Find where the given text appears and provide that cell's center as (x, y) coordinate. 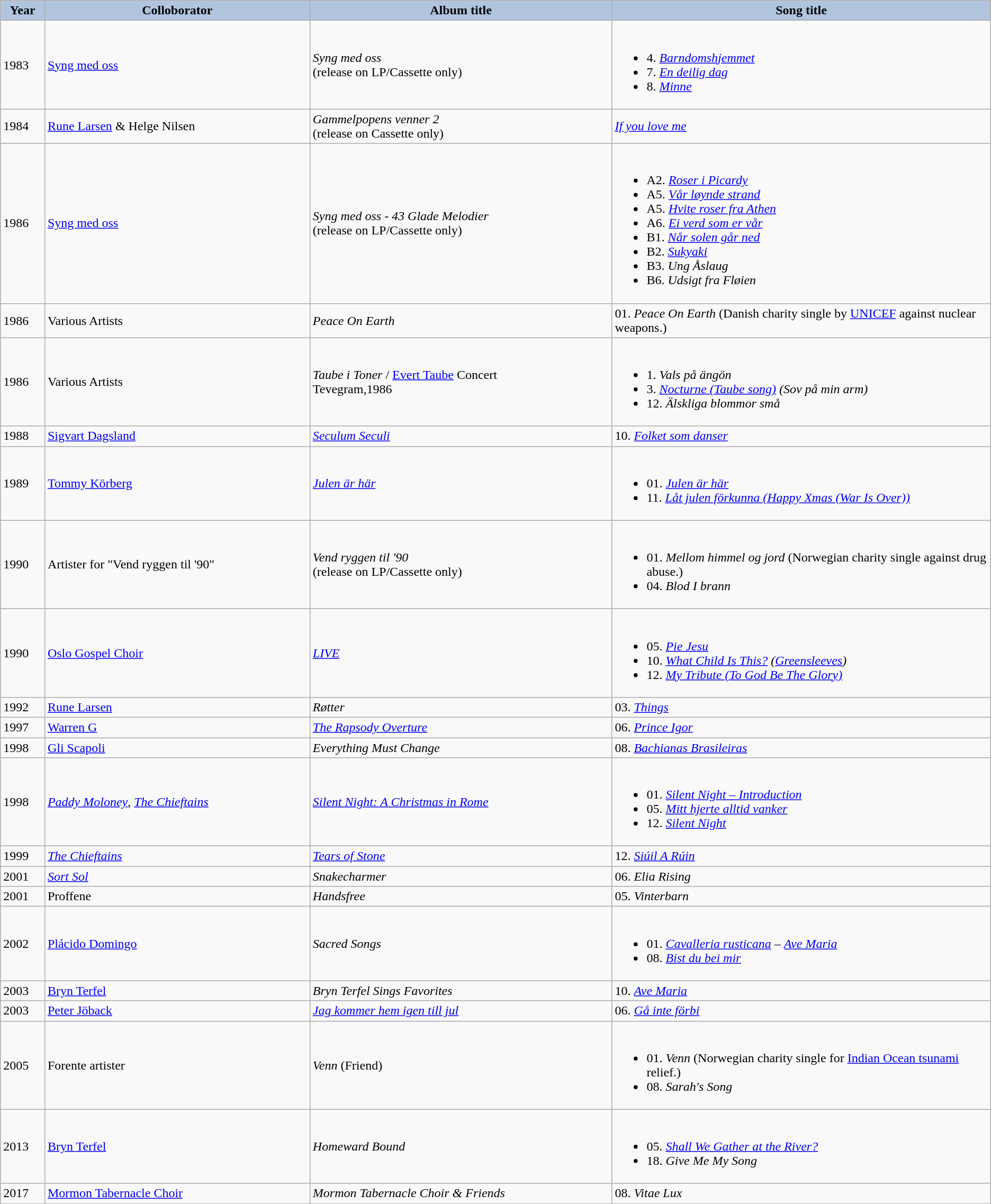
If you love me (801, 126)
1984 (23, 126)
Gli Scapoli (177, 748)
Album title (461, 11)
Peace On Earth (461, 321)
Peter Jöback (177, 1011)
1989 (23, 483)
Bryn Terfel Sings Favorites (461, 991)
Vend ryggen til '90(release on LP/Cassette only) (461, 564)
08. Vitae Lux (801, 1193)
01. Venn (Norwegian charity single for Indian Ocean tsunami relief.)08. Sarah's Song (801, 1065)
Rune Larsen & Helge Nilsen (177, 126)
Everything Must Change (461, 748)
2002 (23, 944)
Tears of Stone (461, 856)
01. Mellom himmel og jord (Norwegian charity single against drug abuse.)04. Blod I brann (801, 564)
Snakecharmer (461, 876)
Syng med oss - 43 Glade Melodier(release on LP/Cassette only) (461, 223)
08. Bachianas Brasileiras (801, 748)
Julen är här (461, 483)
2013 (23, 1146)
06. Gå inte förbi (801, 1011)
1999 (23, 856)
Venn (Friend) (461, 1065)
Røtter (461, 707)
1997 (23, 727)
Forente artister (177, 1065)
01. Silent Night – Introduction05. Mitt hjerte alltid vanker12. Silent Night (801, 802)
Warren G (177, 727)
Sacred Songs (461, 944)
1988 (23, 436)
Oslo Gospel Choir (177, 653)
10. Ave Maria (801, 991)
Seculum Seculi (461, 436)
03. Things (801, 707)
1983 (23, 65)
Year (23, 11)
Rune Larsen (177, 707)
1992 (23, 707)
06. Elia Rising (801, 876)
10. Folket som danser (801, 436)
05. Vinterbarn (801, 897)
Taube i Toner / Evert Taube ConcertTevegram,1986 (461, 382)
Silent Night: A Christmas in Rome (461, 802)
The Rapsody Overture (461, 727)
4. Barndomshjemmet7. En deilig dag8. Minne (801, 65)
Handsfree (461, 897)
Sigvart Dagsland (177, 436)
Gammelpopens venner 2(release on Cassette only) (461, 126)
Paddy Moloney, The Chieftains (177, 802)
05. Pie Jesu10. What Child Is This? (Greensleeves)12. My Tribute (To God Be The Glory) (801, 653)
2005 (23, 1065)
Proffene (177, 897)
Song title (801, 11)
Artister for "Vend ryggen til '90" (177, 564)
Mormon Tabernacle Choir & Friends (461, 1193)
Jag kommer hem igen till jul (461, 1011)
1. Vals på ängön3. Nocturne (Taube song) (Sov på min arm)12. Älskliga blommor små (801, 382)
Sort Sol (177, 876)
The Chieftains (177, 856)
01. Peace On Earth (Danish charity single by UNICEF against nuclear weapons.) (801, 321)
Homeward Bound (461, 1146)
Mormon Tabernacle Choir (177, 1193)
01. Cavalleria rusticana – Ave Maria08. Bist du bei mir (801, 944)
Plácido Domingo (177, 944)
Tommy Körberg (177, 483)
12. Siúil A Rúin (801, 856)
2017 (23, 1193)
LIVE (461, 653)
Colloborator (177, 11)
06. Prince Igor (801, 727)
05. Shall We Gather at the River?18. Give Me My Song (801, 1146)
01. Julen är här11. Låt julen förkunna (Happy Xmas (War Is Over)) (801, 483)
Syng med oss(release on LP/Cassette only) (461, 65)
